Locate the cell with the specified text and output its (x, y) center coordinate. 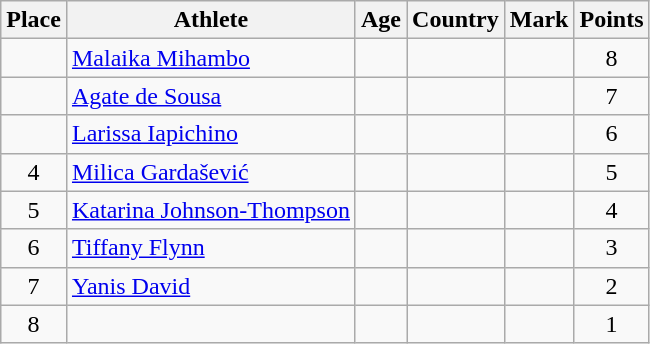
Milica Gardašević (210, 172)
Larissa Iapichino (210, 134)
Katarina Johnson-Thompson (210, 210)
Athlete (210, 20)
3 (612, 248)
Tiffany Flynn (210, 248)
1 (612, 324)
Place (34, 20)
Age (380, 20)
Malaika Mihambo (210, 58)
Country (456, 20)
Mark (539, 20)
Points (612, 20)
2 (612, 286)
Agate de Sousa (210, 96)
Yanis David (210, 286)
